Detect which cell encompasses the target text, then output its [x, y] center coordinate. 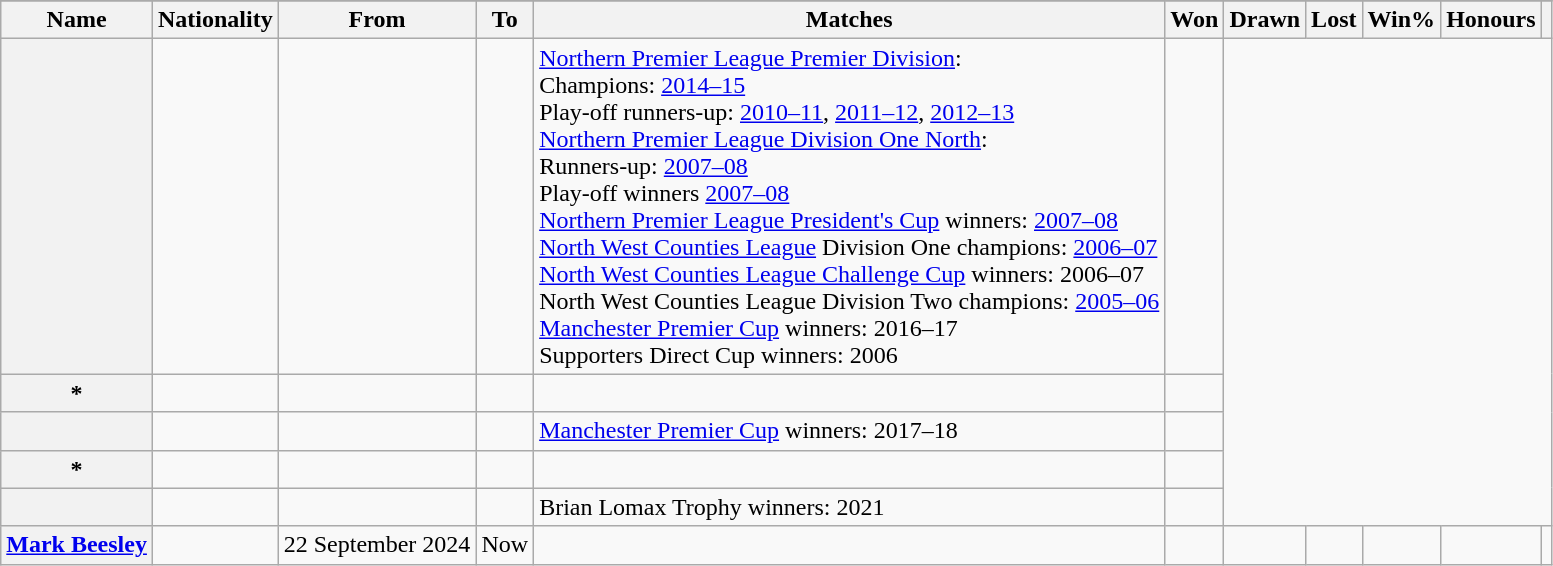
Drawn [1265, 20]
Nationality [215, 20]
Manchester Premier Cup winners: 2017–18 [850, 431]
Name [77, 20]
Brian Lomax Trophy winners: 2021 [850, 507]
Won [1194, 20]
Matches [850, 20]
Win% [1402, 20]
Honours [1491, 20]
To [505, 20]
Mark Beesley [77, 545]
Lost [1334, 20]
From [377, 20]
Now [505, 545]
22 September 2024 [377, 545]
